Return (x, y) of the center of cell containing provided text 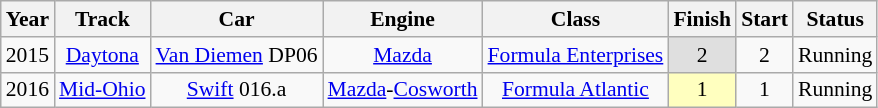
Mid-Ohio (102, 90)
Mazda-Cosworth (403, 90)
2015 (28, 55)
Class (576, 19)
Formula Atlantic (576, 90)
Finish (702, 19)
Track (102, 19)
Daytona (102, 55)
Status (835, 19)
Start (764, 19)
Engine (403, 19)
Van Diemen DP06 (237, 55)
Mazda (403, 55)
Year (28, 19)
Formula Enterprises (576, 55)
Swift 016.a (237, 90)
2016 (28, 90)
Car (237, 19)
